Provide the (X, Y) coordinate of the cell's center where the given text is located.  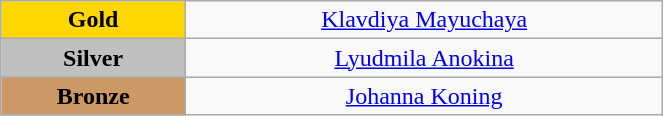
Silver (94, 58)
Klavdiya Mayuchaya (424, 20)
Bronze (94, 96)
Lyudmila Anokina (424, 58)
Gold (94, 20)
Johanna Koning (424, 96)
